Identify which cell holds the provided text, then report its [X, Y] central coordinate. 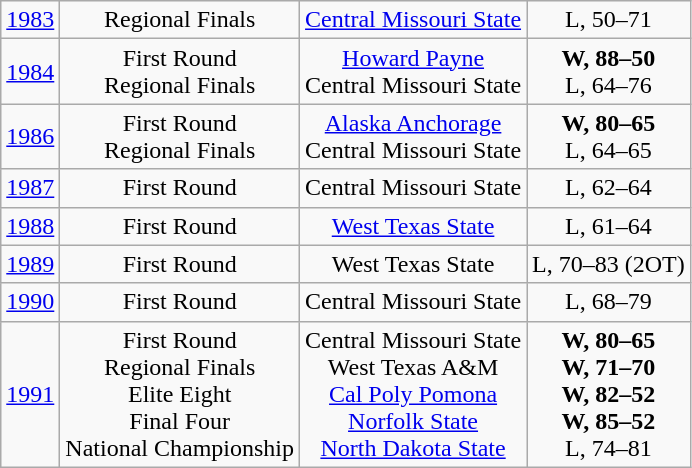
1988 [30, 226]
W, 80–65L, 64–65 [609, 136]
1983 [30, 20]
Howard PayneCentral Missouri State [414, 72]
1984 [30, 72]
W, 80–65W, 71–70W, 82–52W, 85–52L, 74–81 [609, 394]
1991 [30, 394]
Central Missouri StateWest Texas A&MCal Poly PomonaNorfolk StateNorth Dakota State [414, 394]
L, 61–64 [609, 226]
1986 [30, 136]
L, 68–79 [609, 302]
1990 [30, 302]
Alaska AnchorageCentral Missouri State [414, 136]
1987 [30, 188]
W, 88–50L, 64–76 [609, 72]
Regional Finals [180, 20]
L, 62–64 [609, 188]
L, 70–83 (2OT) [609, 264]
First RoundRegional FinalsElite EightFinal FourNational Championship [180, 394]
L, 50–71 [609, 20]
1989 [30, 264]
